Return the (X, Y) coordinate for the center point of the cell that contains the specified text.  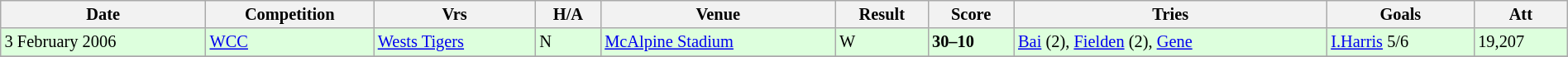
Tries (1170, 14)
Score (971, 14)
W (882, 42)
Vrs (455, 14)
Goals (1400, 14)
McAlpine Stadium (718, 42)
3 February 2006 (103, 42)
Bai (2), Fielden (2), Gene (1170, 42)
30–10 (971, 42)
Venue (718, 14)
N (569, 42)
H/A (569, 14)
Date (103, 14)
WCC (289, 42)
Result (882, 14)
Att (1520, 14)
I.Harris 5/6 (1400, 42)
19,207 (1520, 42)
Competition (289, 14)
Wests Tigers (455, 42)
